Find where the given text appears and provide that cell's center as (X, Y) coordinate. 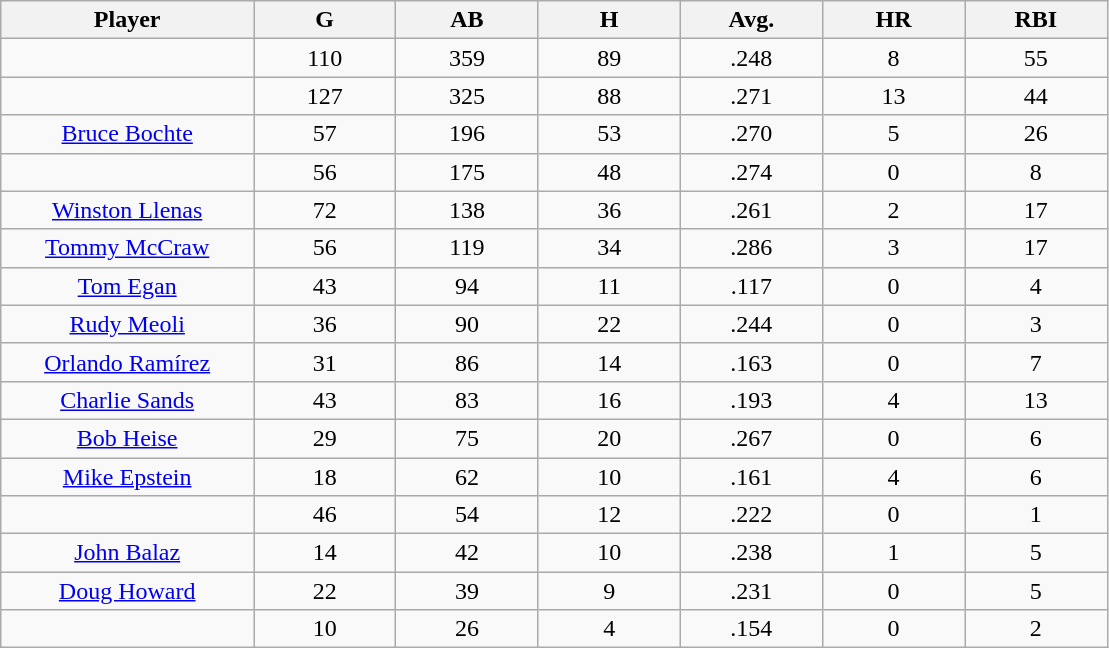
.270 (751, 134)
RBI (1036, 20)
.117 (751, 286)
75 (467, 438)
86 (467, 362)
.193 (751, 400)
119 (467, 248)
94 (467, 286)
.286 (751, 248)
Mike Epstein (128, 477)
.244 (751, 324)
H (609, 20)
7 (1036, 362)
.222 (751, 515)
Avg. (751, 20)
16 (609, 400)
.261 (751, 210)
20 (609, 438)
11 (609, 286)
48 (609, 172)
Bruce Bochte (128, 134)
325 (467, 96)
.154 (751, 629)
175 (467, 172)
Bob Heise (128, 438)
29 (325, 438)
196 (467, 134)
Orlando Ramírez (128, 362)
.238 (751, 553)
Tommy McCraw (128, 248)
83 (467, 400)
31 (325, 362)
Charlie Sands (128, 400)
.271 (751, 96)
54 (467, 515)
359 (467, 58)
88 (609, 96)
Player (128, 20)
AB (467, 20)
Winston Llenas (128, 210)
110 (325, 58)
138 (467, 210)
53 (609, 134)
89 (609, 58)
.161 (751, 477)
Doug Howard (128, 591)
G (325, 20)
62 (467, 477)
46 (325, 515)
.248 (751, 58)
42 (467, 553)
.163 (751, 362)
Rudy Meoli (128, 324)
55 (1036, 58)
127 (325, 96)
9 (609, 591)
44 (1036, 96)
.267 (751, 438)
12 (609, 515)
HR (893, 20)
39 (467, 591)
.274 (751, 172)
.231 (751, 591)
57 (325, 134)
34 (609, 248)
90 (467, 324)
18 (325, 477)
John Balaz (128, 553)
72 (325, 210)
Tom Egan (128, 286)
